Detect which cell encompasses the target text, then output its (X, Y) center coordinate. 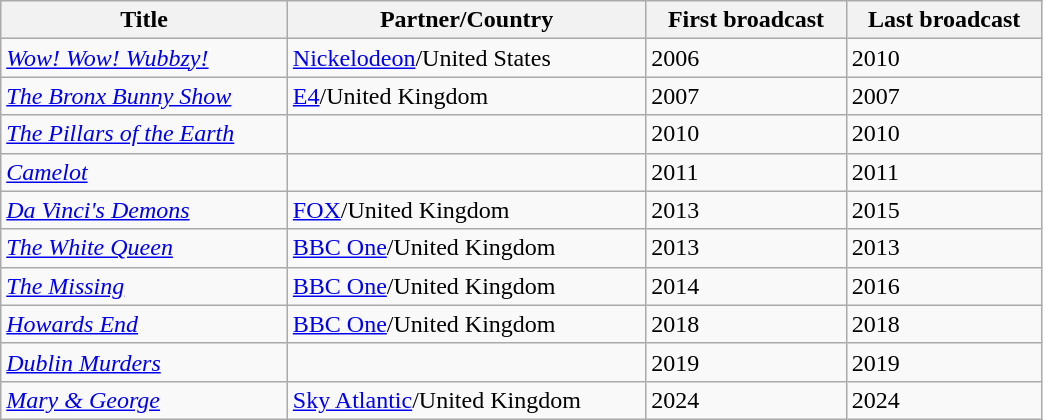
Mary & George (144, 400)
Nickelodeon/United States (466, 58)
2006 (746, 58)
The White Queen (144, 248)
2014 (746, 286)
Title (144, 20)
Partner/Country (466, 20)
The Missing (144, 286)
2015 (944, 210)
FOX/United Kingdom (466, 210)
E4/United Kingdom (466, 96)
Wow! Wow! Wubbzy! (144, 58)
Howards End (144, 324)
The Bronx Bunny Show (144, 96)
Dublin Murders (144, 362)
First broadcast (746, 20)
Sky Atlantic/United Kingdom (466, 400)
The Pillars of the Earth (144, 134)
Da Vinci's Demons (144, 210)
2016 (944, 286)
Last broadcast (944, 20)
Camelot (144, 172)
